Search for the cell housing the specified text and yield its [x, y] center coordinate. 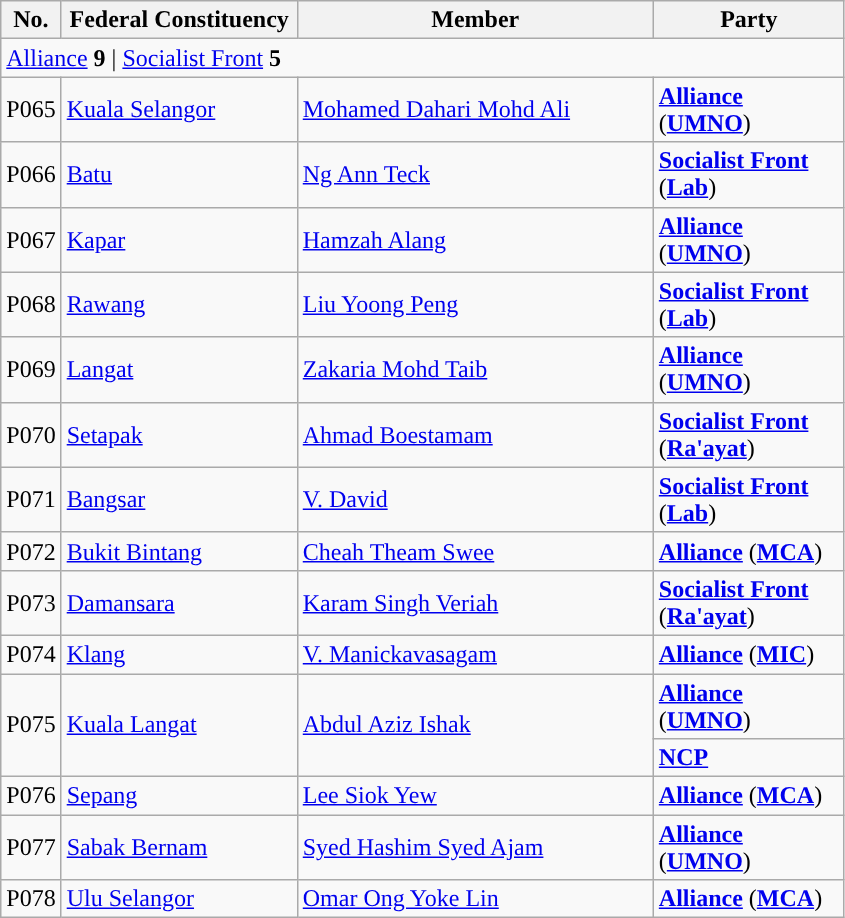
Setapak [179, 434]
Rawang [179, 304]
Sabak Bernam [179, 848]
V. Manickavasagam [475, 654]
P074 [31, 654]
P077 [31, 848]
P078 [31, 899]
P072 [31, 551]
Liu Yoong Peng [475, 304]
Federal Constituency [179, 20]
Kuala Selangor [179, 110]
Cheah Theam Swee [475, 551]
P065 [31, 110]
P071 [31, 500]
Bangsar [179, 500]
Hamzah Alang [475, 240]
P069 [31, 370]
Langat [179, 370]
P075 [31, 726]
Karam Singh Veriah [475, 602]
Sepang [179, 796]
P076 [31, 796]
V. David [475, 500]
Zakaria Mohd Taib [475, 370]
No. [31, 20]
Omar Ong Yoke Lin [475, 899]
Party [748, 20]
Kuala Langat [179, 726]
P073 [31, 602]
P070 [31, 434]
Klang [179, 654]
Syed Hashim Syed Ajam [475, 848]
Kapar [179, 240]
Ulu Selangor [179, 899]
P066 [31, 174]
Bukit Bintang [179, 551]
Abdul Aziz Ishak [475, 726]
Batu [179, 174]
Alliance (MIC) [748, 654]
Ng Ann Teck [475, 174]
Member [475, 20]
Lee Siok Yew [475, 796]
Damansara [179, 602]
Mohamed Dahari Mohd Ali [475, 110]
Ahmad Boestamam [475, 434]
Alliance 9 | Socialist Front 5 [423, 58]
P067 [31, 240]
P068 [31, 304]
NCP [748, 758]
